Return the (x, y) coordinate for the center point of the cell that contains the specified text.  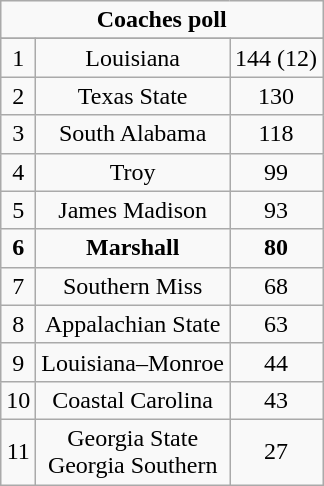
7 (18, 286)
8 (18, 324)
1 (18, 58)
9 (18, 362)
130 (276, 96)
Louisiana–Monroe (133, 362)
Southern Miss (133, 286)
4 (18, 172)
Coaches poll (162, 20)
144 (12) (276, 58)
6 (18, 248)
Texas State (133, 96)
Marshall (133, 248)
South Alabama (133, 134)
63 (276, 324)
27 (276, 452)
44 (276, 362)
Appalachian State (133, 324)
43 (276, 400)
2 (18, 96)
118 (276, 134)
Louisiana (133, 58)
Troy (133, 172)
10 (18, 400)
99 (276, 172)
93 (276, 210)
James Madison (133, 210)
68 (276, 286)
Coastal Carolina (133, 400)
80 (276, 248)
Georgia StateGeorgia Southern (133, 452)
5 (18, 210)
11 (18, 452)
3 (18, 134)
